Detect which cell encompasses the target text, then output its (x, y) center coordinate. 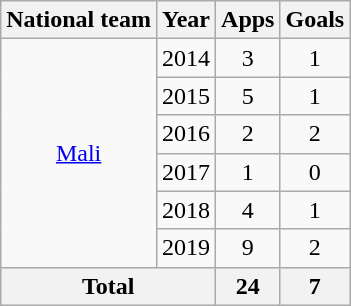
Total (108, 286)
2017 (186, 172)
5 (248, 96)
2018 (186, 210)
Goals (315, 20)
4 (248, 210)
24 (248, 286)
2019 (186, 248)
7 (315, 286)
0 (315, 172)
Mali (79, 153)
2014 (186, 58)
2016 (186, 134)
3 (248, 58)
Apps (248, 20)
9 (248, 248)
National team (79, 20)
2015 (186, 96)
Year (186, 20)
